Output the (x, y) coordinate of the center of the cell containing the given text.  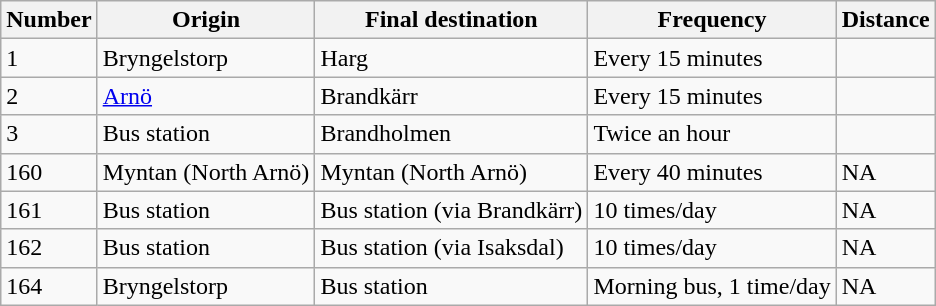
3 (49, 134)
2 (49, 96)
Origin (206, 20)
Number (49, 20)
Twice an hour (712, 134)
Every 40 minutes (712, 172)
Bus station (via Brandkärr) (452, 210)
Frequency (712, 20)
1 (49, 58)
162 (49, 248)
160 (49, 172)
Arnö (206, 96)
Morning bus, 1 time/day (712, 286)
161 (49, 210)
164 (49, 286)
Harg (452, 58)
Brandholmen (452, 134)
Final destination (452, 20)
Distance (886, 20)
Brandkärr (452, 96)
Bus station (via Isaksdal) (452, 248)
